Identify which cell holds the provided text, then report its (X, Y) central coordinate. 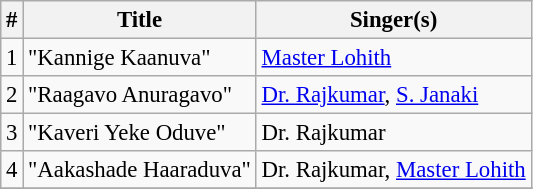
"Aakashade Haaraduva" (140, 170)
Dr. Rajkumar, Master Lohith (394, 170)
3 (12, 133)
"Kaveri Yeke Oduve" (140, 133)
2 (12, 95)
"Raagavo Anuragavo" (140, 95)
"Kannige Kaanuva" (140, 58)
4 (12, 170)
1 (12, 58)
Title (140, 20)
Dr. Rajkumar, S. Janaki (394, 95)
Master Lohith (394, 58)
Dr. Rajkumar (394, 133)
Singer(s) (394, 20)
# (12, 20)
